Determine the (X, Y) coordinate at the center of the cell enclosing the given text.  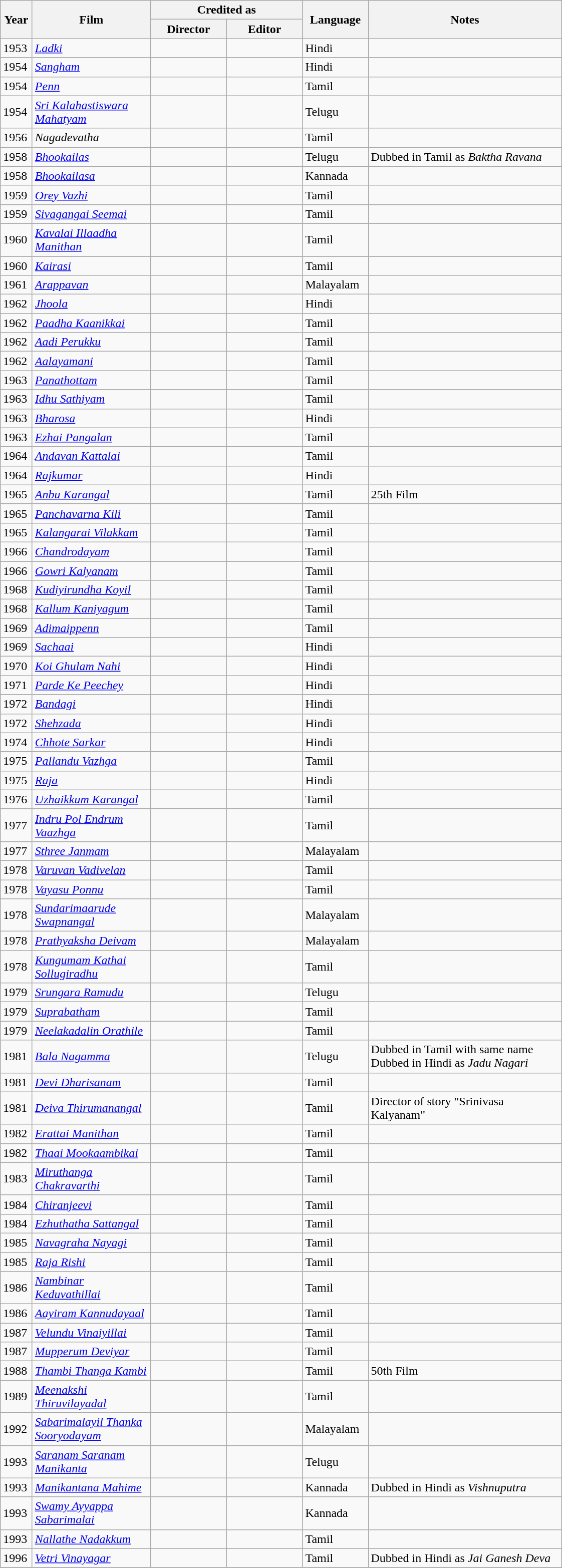
Ezhuthatha Sattangal (91, 1223)
Aayiram Kannudayaal (91, 1314)
Year (17, 20)
Suprabatham (91, 1012)
Pallandu Vazhga (91, 761)
Panchavarna Kili (91, 513)
1992 (17, 1429)
Kalangarai Vilakkam (91, 532)
Bandagi (91, 704)
Chandrodayam (91, 551)
Penn (91, 86)
Sundarimaarude Swapnangal (91, 915)
1956 (17, 138)
Dubbed in Tamil with same nameDubbed in Hindi as Jadu Nagari (465, 1057)
Miruthanga Chakravarthi (91, 1179)
Mupperum Deviyar (91, 1352)
Arappavan (91, 285)
Raja (91, 780)
Nagadevatha (91, 138)
Sri Kalahastiswara Mahatyam (91, 112)
Navagraha Nayagi (91, 1242)
Sabarimalayil Thanka Sooryodayam (91, 1429)
1970 (17, 666)
Sangham (91, 67)
Indru Pol Endrum Vaazhga (91, 825)
Aadi Perukku (91, 342)
Koi Ghulam Nahi (91, 666)
Vayasu Ponnu (91, 889)
Sivagangai Seemai (91, 214)
1961 (17, 285)
Aalayamani (91, 361)
Credited as (226, 10)
Meenakshi Thiruvilayadal (91, 1396)
Bhookailas (91, 157)
Sthree Janmam (91, 851)
Ladki (91, 48)
Prathyaksha Deivam (91, 941)
1996 (17, 1558)
Dubbed in Hindi as Vishnuputra (465, 1487)
Andavan Kattalai (91, 456)
1983 (17, 1179)
Kavalai Illaadha Manithan (91, 239)
Panathottam (91, 380)
Director (188, 29)
Saranam Saranam Manikanta (91, 1461)
Varuvan Vadivelan (91, 870)
Idhu Sathiyam (91, 399)
Erattai Manithan (91, 1134)
Language (336, 20)
1971 (17, 685)
Swamy Ayyappa Sabarimalai (91, 1513)
1953 (17, 48)
Chhote Sarkar (91, 742)
50th Film (465, 1371)
Neelakadalin Orathile (91, 1031)
Sachaai (91, 647)
Jhoola (91, 304)
Bala Nagamma (91, 1057)
Nallathe Nadakkum (91, 1539)
Thaai Mookaambikai (91, 1153)
Adimaippenn (91, 628)
Srungara Ramudu (91, 993)
Dubbed in Hindi as Jai Ganesh Deva (465, 1558)
1989 (17, 1396)
Deiva Thirumanangal (91, 1108)
Editor (264, 29)
Bharosa (91, 418)
Film (91, 20)
Nambinar Keduvathillai (91, 1288)
Raja Rishi (91, 1262)
Bhookailasa (91, 176)
Kairasi (91, 266)
Anbu Karangal (91, 494)
25th Film (465, 494)
Dubbed in Tamil as Baktha Ravana (465, 157)
Parde Ke Peechey (91, 685)
Kallum Kaniyagum (91, 609)
Paadha Kaanikkai (91, 323)
Kudiyirundha Koyil (91, 590)
Gowri Kalyanam (91, 570)
Rajkumar (91, 475)
Thambi Thanga Kambi (91, 1371)
Ezhai Pangalan (91, 437)
Kungumam Kathai Sollugiradhu (91, 967)
Vetri Vinayagar (91, 1558)
Manikantana Mahime (91, 1487)
Devi Dharisanam (91, 1082)
Shehzada (91, 723)
Velundu Vinaiyillai (91, 1333)
1974 (17, 742)
Chiranjeevi (91, 1204)
Orey Vazhi (91, 195)
Notes (465, 20)
Uzhaikkum Karangal (91, 799)
1976 (17, 799)
1988 (17, 1371)
Director of story "Srinivasa Kalyanam" (465, 1108)
